Scan for the cell matching the given text and deliver its [x, y] coordinate at center. 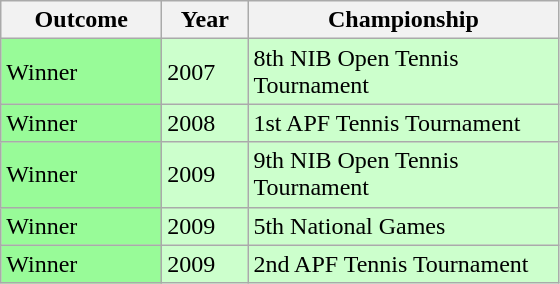
2nd APF Tennis Tournament [404, 264]
Year [205, 20]
5th National Games [404, 226]
1st APF Tennis Tournament [404, 123]
9th NIB Open Tennis Tournament [404, 174]
2008 [205, 123]
2007 [205, 72]
Championship [404, 20]
8th NIB Open Tennis Tournament [404, 72]
Outcome [82, 20]
